Detect which cell encompasses the target text, then output its (x, y) center coordinate. 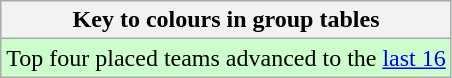
Top four placed teams advanced to the last 16 (226, 58)
Key to colours in group tables (226, 20)
